Extract the [X, Y] coordinate from the center of the cell holding the provided text.  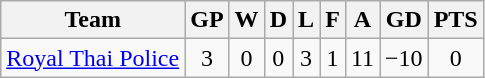
GP [207, 20]
1 [333, 58]
D [278, 20]
W [246, 20]
PTS [456, 20]
F [333, 20]
−10 [404, 58]
L [306, 20]
11 [362, 58]
A [362, 20]
GD [404, 20]
Royal Thai Police [93, 58]
Team [93, 20]
